Return the (x, y) coordinate for the center point of the cell that contains the specified text.  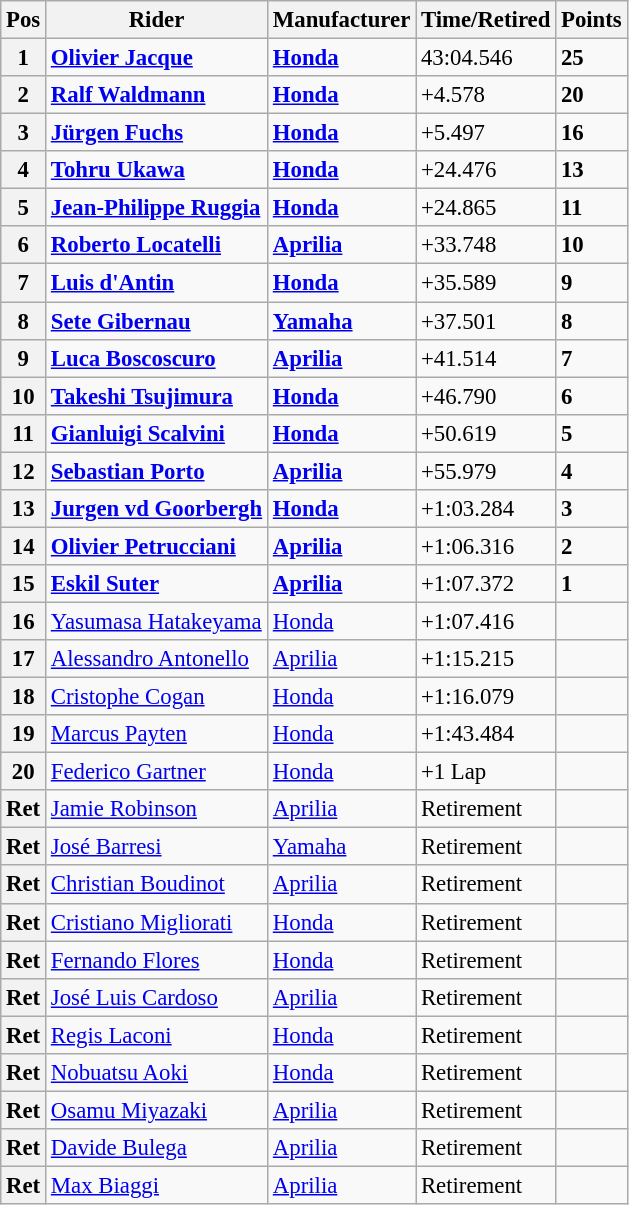
12 (24, 471)
Nobuatsu Aoki (157, 1073)
Cristiano Migliorati (157, 922)
+1 Lap (486, 772)
José Barresi (157, 847)
Sebastian Porto (157, 471)
+55.979 (486, 471)
+5.497 (486, 133)
15 (24, 584)
Sete Gibernau (157, 321)
Time/Retired (486, 20)
+35.589 (486, 283)
+1:15.215 (486, 659)
19 (24, 734)
+1:07.416 (486, 621)
+1:06.316 (486, 546)
Jürgen Fuchs (157, 133)
Christian Boudinot (157, 885)
Luis d'Antin (157, 283)
17 (24, 659)
Cristophe Cogan (157, 697)
Luca Boscoscuro (157, 358)
+24.476 (486, 170)
+1:43.484 (486, 734)
Olivier Petrucciani (157, 546)
+33.748 (486, 245)
Marcus Payten (157, 734)
+50.619 (486, 433)
Jurgen vd Goorbergh (157, 509)
Jean-Philippe Ruggia (157, 208)
Jamie Robinson (157, 809)
Max Biaggi (157, 1185)
Yasumasa Hatakeyama (157, 621)
+4.578 (486, 95)
Tohru Ukawa (157, 170)
Roberto Locatelli (157, 245)
25 (592, 58)
Pos (24, 20)
+1:16.079 (486, 697)
Ralf Waldmann (157, 95)
+41.514 (486, 358)
+24.865 (486, 208)
14 (24, 546)
Gianluigi Scalvini (157, 433)
Regis Laconi (157, 1035)
+1:07.372 (486, 584)
Eskil Suter (157, 584)
Alessandro Antonello (157, 659)
Manufacturer (341, 20)
Federico Gartner (157, 772)
+46.790 (486, 396)
43:04.546 (486, 58)
Olivier Jacque (157, 58)
José Luis Cardoso (157, 997)
Takeshi Tsujimura (157, 396)
Davide Bulega (157, 1148)
Points (592, 20)
18 (24, 697)
+37.501 (486, 321)
Fernando Flores (157, 960)
Osamu Miyazaki (157, 1110)
Rider (157, 20)
+1:03.284 (486, 509)
